Capture the cell that displays the provided text and extract its [x, y] central coordinate. 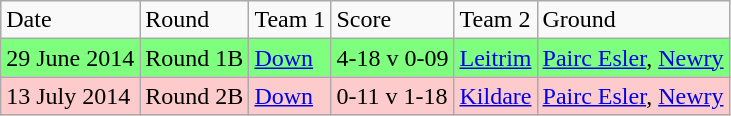
Round 2B [194, 96]
Ground [633, 20]
Team 2 [496, 20]
Team 1 [290, 20]
Leitrim [496, 58]
Kildare [496, 96]
29 June 2014 [70, 58]
13 July 2014 [70, 96]
0-11 v 1-18 [392, 96]
4-18 v 0-09 [392, 58]
Round 1B [194, 58]
Date [70, 20]
Score [392, 20]
Round [194, 20]
